Detect which cell encompasses the target text, then output its (X, Y) center coordinate. 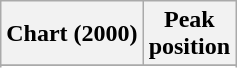
Chart (2000) (72, 34)
Peakposition (189, 34)
